Find where the given text appears and provide that cell's center as [X, Y] coordinate. 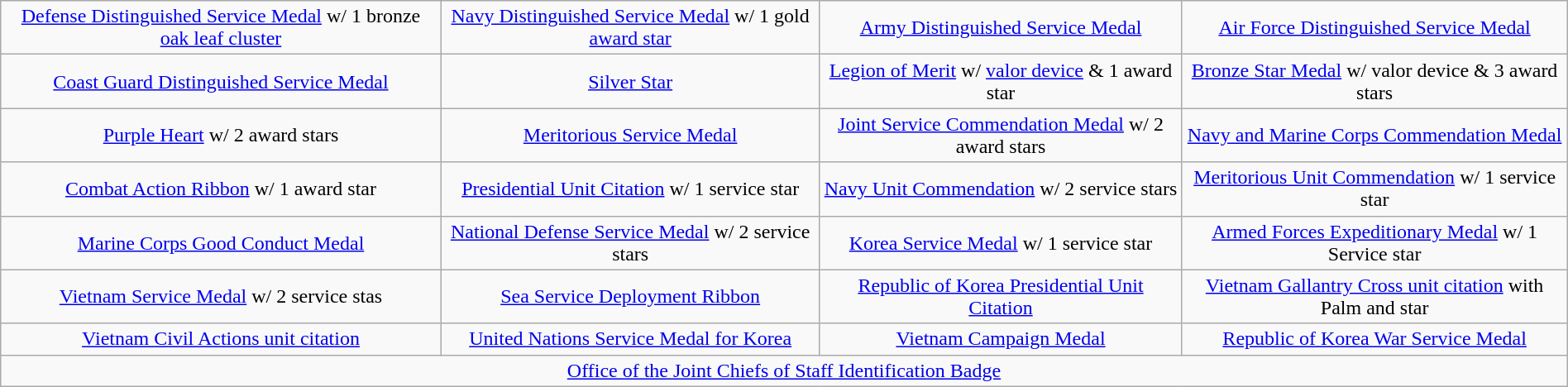
Joint Service Commendation Medal w/ 2 award stars [1001, 136]
Army Distinguished Service Medal [1001, 28]
Meritorious Unit Commendation w/ 1 service star [1374, 189]
Armed Forces Expeditionary Medal w/ 1 Service star [1374, 243]
Presidential Unit Citation w/ 1 service star [630, 189]
Marine Corps Good Conduct Medal [221, 243]
Navy Unit Commendation w/ 2 service stars [1001, 189]
Air Force Distinguished Service Medal [1374, 28]
Defense Distinguished Service Medal w/ 1 bronze oak leaf cluster [221, 28]
Korea Service Medal w/ 1 service star [1001, 243]
Coast Guard Distinguished Service Medal [221, 81]
National Defense Service Medal w/ 2 service stars [630, 243]
Purple Heart w/ 2 award stars [221, 136]
Navy and Marine Corps Commendation Medal [1374, 136]
Navy Distinguished Service Medal w/ 1 gold award star [630, 28]
Silver Star [630, 81]
Vietnam Gallantry Cross unit citation with Palm and star [1374, 296]
Office of the Joint Chiefs of Staff Identification Badge [784, 370]
Meritorious Service Medal [630, 136]
Republic of Korea War Service Medal [1374, 339]
Legion of Merit w/ valor device & 1 award star [1001, 81]
Bronze Star Medal w/ valor device & 3 award stars [1374, 81]
United Nations Service Medal for Korea [630, 339]
Vietnam Civil Actions unit citation [221, 339]
Combat Action Ribbon w/ 1 award star [221, 189]
Vietnam Service Medal w/ 2 service stas [221, 296]
Sea Service Deployment Ribbon [630, 296]
Vietnam Campaign Medal [1001, 339]
Republic of Korea Presidential Unit Citation [1001, 296]
